Find where the given text appears and provide that cell's center as [x, y] coordinate. 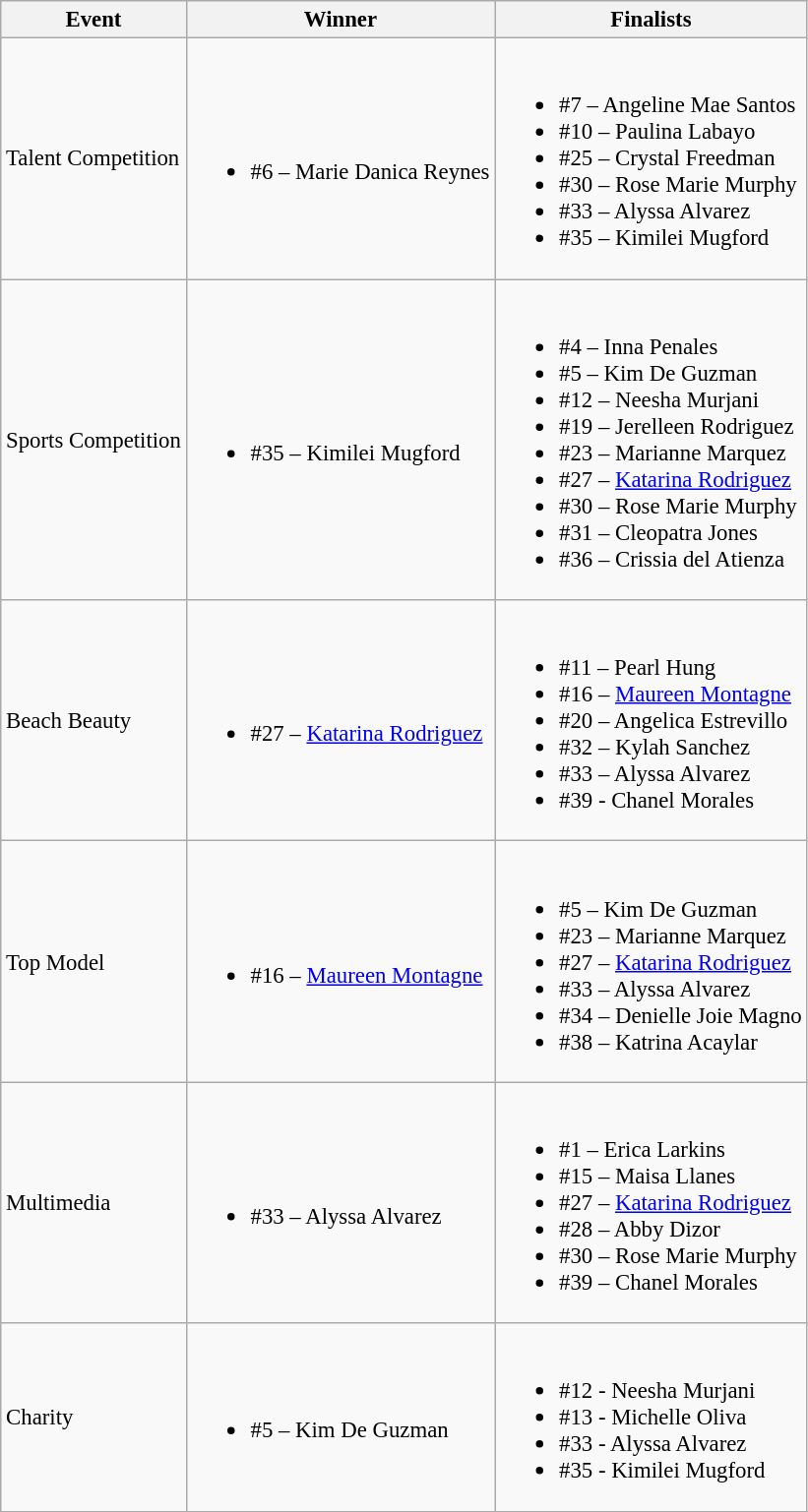
Multimedia [93, 1202]
#16 – Maureen Montagne [341, 962]
Sports Competition [93, 440]
#5 – Kim De Guzman#23 – Marianne Marquez#27 – Katarina Rodriguez#33 – Alyssa Alvarez#34 – Denielle Joie Magno#38 – Katrina Acaylar [652, 962]
Finalists [652, 20]
Top Model [93, 962]
#11 – Pearl Hung#16 – Maureen Montagne#20 – Angelica Estrevillo#32 – Kylah Sanchez#33 – Alyssa Alvarez#39 - Chanel Morales [652, 720]
Beach Beauty [93, 720]
#35 – Kimilei Mugford [341, 440]
#33 – Alyssa Alvarez [341, 1202]
Winner [341, 20]
Event [93, 20]
#7 – Angeline Mae Santos#10 – Paulina Labayo#25 – Crystal Freedman#30 – Rose Marie Murphy#33 – Alyssa Alvarez#35 – Kimilei Mugford [652, 159]
#12 - Neesha Murjani#13 - Michelle Oliva#33 - Alyssa Alvarez#35 - Kimilei Mugford [652, 1417]
Charity [93, 1417]
#5 – Kim De Guzman [341, 1417]
#27 – Katarina Rodriguez [341, 720]
#6 – Marie Danica Reynes [341, 159]
Talent Competition [93, 159]
#1 – Erica Larkins#15 – Maisa Llanes#27 – Katarina Rodriguez#28 – Abby Dizor#30 – Rose Marie Murphy#39 – Chanel Morales [652, 1202]
